Detect which cell encompasses the target text, then output its (X, Y) center coordinate. 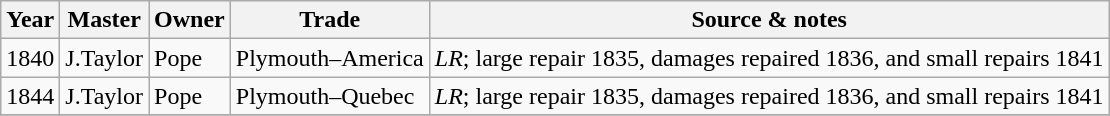
Year (30, 20)
1844 (30, 96)
Plymouth–America (330, 58)
Source & notes (769, 20)
Master (104, 20)
Owner (190, 20)
1840 (30, 58)
Plymouth–Quebec (330, 96)
Trade (330, 20)
